Return the [X, Y] coordinate for the center point of the cell that contains the specified text.  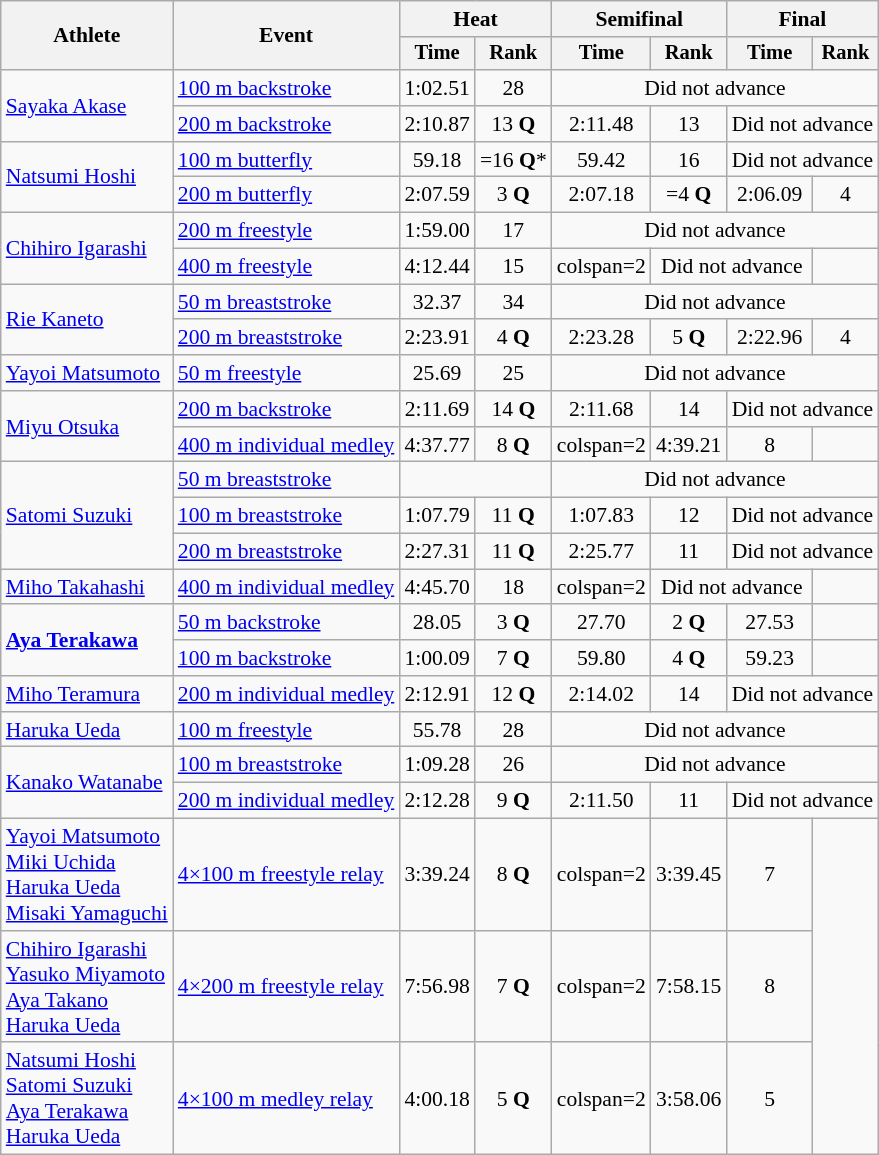
4:37.77 [436, 445]
2:07.59 [436, 195]
27.70 [602, 623]
1:59.00 [436, 231]
4:45.70 [436, 587]
5 [770, 1099]
2:12.28 [436, 801]
55.78 [436, 730]
Natsumi HoshiSatomi SuzukiAya TerakawaHaruka Ueda [87, 1099]
400 m freestyle [286, 267]
1:09.28 [436, 765]
13 Q [514, 124]
Chihiro Igarashi [87, 248]
3:39.24 [436, 875]
2:11.69 [436, 409]
Sayaka Akase [87, 106]
3:39.45 [689, 875]
12 Q [514, 694]
13 [689, 124]
17 [514, 231]
Miho Teramura [87, 694]
4×100 m freestyle relay [286, 875]
Aya Terakawa [87, 640]
1:07.79 [436, 516]
2:07.18 [602, 195]
2:22.96 [770, 338]
25 [514, 373]
15 [514, 267]
200 m butterfly [286, 195]
4:00.18 [436, 1099]
100 m butterfly [286, 160]
16 [689, 160]
2:23.28 [602, 338]
18 [514, 587]
7:56.98 [436, 987]
2:11.50 [602, 801]
50 m freestyle [286, 373]
2:11.48 [602, 124]
1:00.09 [436, 658]
=16 Q* [514, 160]
Heat [475, 19]
Yayoi Matsumoto [87, 373]
32.37 [436, 302]
2:06.09 [770, 195]
=4 Q [689, 195]
Kanako Watanabe [87, 782]
Yayoi MatsumotoMiki UchidaHaruka UedaMisaki Yamaguchi [87, 875]
9 Q [514, 801]
4×100 m medley relay [286, 1099]
59.18 [436, 160]
2:12.91 [436, 694]
Miyu Otsuka [87, 426]
2:14.02 [602, 694]
2:23.91 [436, 338]
59.23 [770, 658]
2:11.68 [602, 409]
14 Q [514, 409]
34 [514, 302]
1:07.83 [602, 516]
4:39.21 [689, 445]
Chihiro IgarashiYasuko MiyamotoAya TakanoHaruka Ueda [87, 987]
4:12.44 [436, 267]
Semifinal [640, 19]
Final [803, 19]
2:27.31 [436, 552]
Satomi Suzuki [87, 516]
2:25.77 [602, 552]
7 [770, 875]
Rie Kaneto [87, 320]
Haruka Ueda [87, 730]
4×200 m freestyle relay [286, 987]
26 [514, 765]
7:58.15 [689, 987]
25.69 [436, 373]
59.42 [602, 160]
50 m backstroke [286, 623]
Event [286, 36]
200 m freestyle [286, 231]
Athlete [87, 36]
Natsumi Hoshi [87, 178]
3:58.06 [689, 1099]
12 [689, 516]
1:02.51 [436, 88]
59.80 [602, 658]
2 Q [689, 623]
Miho Takahashi [87, 587]
28.05 [436, 623]
27.53 [770, 623]
2:10.87 [436, 124]
100 m freestyle [286, 730]
